Return (x, y) of the center of cell containing provided text 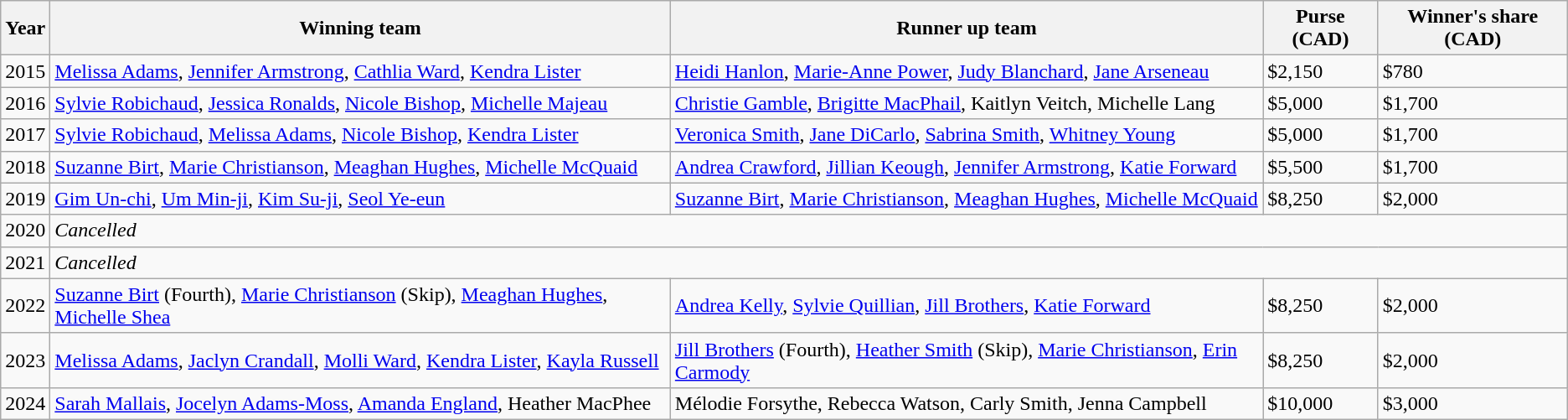
Jill Brothers (Fourth), Heather Smith (Skip), Marie Christianson, Erin Carmody (967, 360)
Runner up team (967, 29)
2018 (25, 167)
Sylvie Robichaud, Melissa Adams, Nicole Bishop, Kendra Lister (360, 135)
Purse (CAD) (1321, 29)
Melissa Adams, Jaclyn Crandall, Molli Ward, Kendra Lister, Kayla Russell (360, 360)
Andrea Crawford, Jillian Keough, Jennifer Armstrong, Katie Forward (967, 167)
2023 (25, 360)
Veronica Smith, Jane DiCarlo, Sabrina Smith, Whitney Young (967, 135)
Andrea Kelly, Sylvie Quillian, Jill Brothers, Katie Forward (967, 305)
$2,150 (1321, 71)
Heidi Hanlon, Marie-Anne Power, Judy Blanchard, Jane Arseneau (967, 71)
2017 (25, 135)
Suzanne Birt (Fourth), Marie Christianson (Skip), Meaghan Hughes, Michelle Shea (360, 305)
2021 (25, 262)
2019 (25, 199)
2024 (25, 403)
Melissa Adams, Jennifer Armstrong, Cathlia Ward, Kendra Lister (360, 71)
Year (25, 29)
2020 (25, 231)
Mélodie Forsythe, Rebecca Watson, Carly Smith, Jenna Campbell (967, 403)
Christie Gamble, Brigitte MacPhail, Kaitlyn Veitch, Michelle Lang (967, 103)
$3,000 (1473, 403)
Sylvie Robichaud, Jessica Ronalds, Nicole Bishop, Michelle Majeau (360, 103)
Gim Un-chi, Um Min-ji, Kim Su-ji, Seol Ye-eun (360, 199)
2015 (25, 71)
Sarah Mallais, Jocelyn Adams-Moss, Amanda England, Heather MacPhee (360, 403)
$780 (1473, 71)
2022 (25, 305)
Winner's share (CAD) (1473, 29)
$10,000 (1321, 403)
$5,500 (1321, 167)
Winning team (360, 29)
2016 (25, 103)
